Capture the cell that displays the provided text and extract its (X, Y) central coordinate. 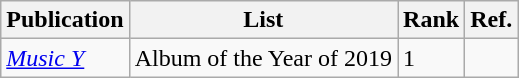
1 (432, 58)
Album of the Year of 2019 (263, 58)
Music Y (65, 58)
Ref. (492, 20)
List (263, 20)
Rank (432, 20)
Publication (65, 20)
